Identify which cell holds the provided text, then report its [X, Y] central coordinate. 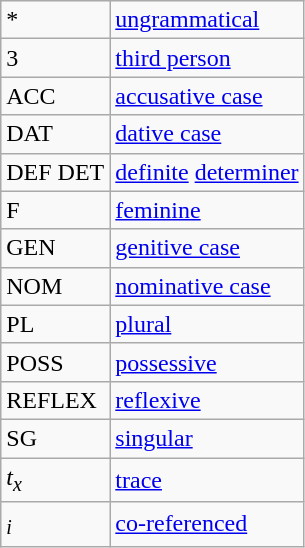
F [56, 210]
reflexive [207, 400]
DEF DET [56, 172]
* [56, 20]
ACC [56, 96]
definite determiner [207, 172]
GEN [56, 248]
third person [207, 58]
PL [56, 324]
genitive case [207, 248]
DAT [56, 134]
SG [56, 438]
co-referenced [207, 524]
ungrammatical [207, 20]
accusative case [207, 96]
NOM [56, 286]
REFLEX [56, 400]
plural [207, 324]
possessive [207, 362]
i [56, 524]
POSS [56, 362]
3 [56, 58]
tx [56, 480]
feminine [207, 210]
singular [207, 438]
trace [207, 480]
nominative case [207, 286]
dative case [207, 134]
